From the cell containing the given text, extract its center point as (x, y) coordinate. 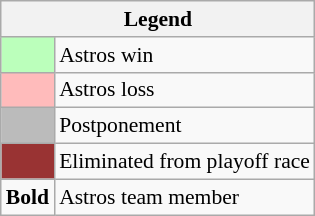
Legend (158, 19)
Bold (28, 197)
Astros team member (184, 197)
Astros win (184, 55)
Postponement (184, 126)
Eliminated from playoff race (184, 162)
Astros loss (184, 90)
